Search for the cell housing the specified text and yield its (x, y) center coordinate. 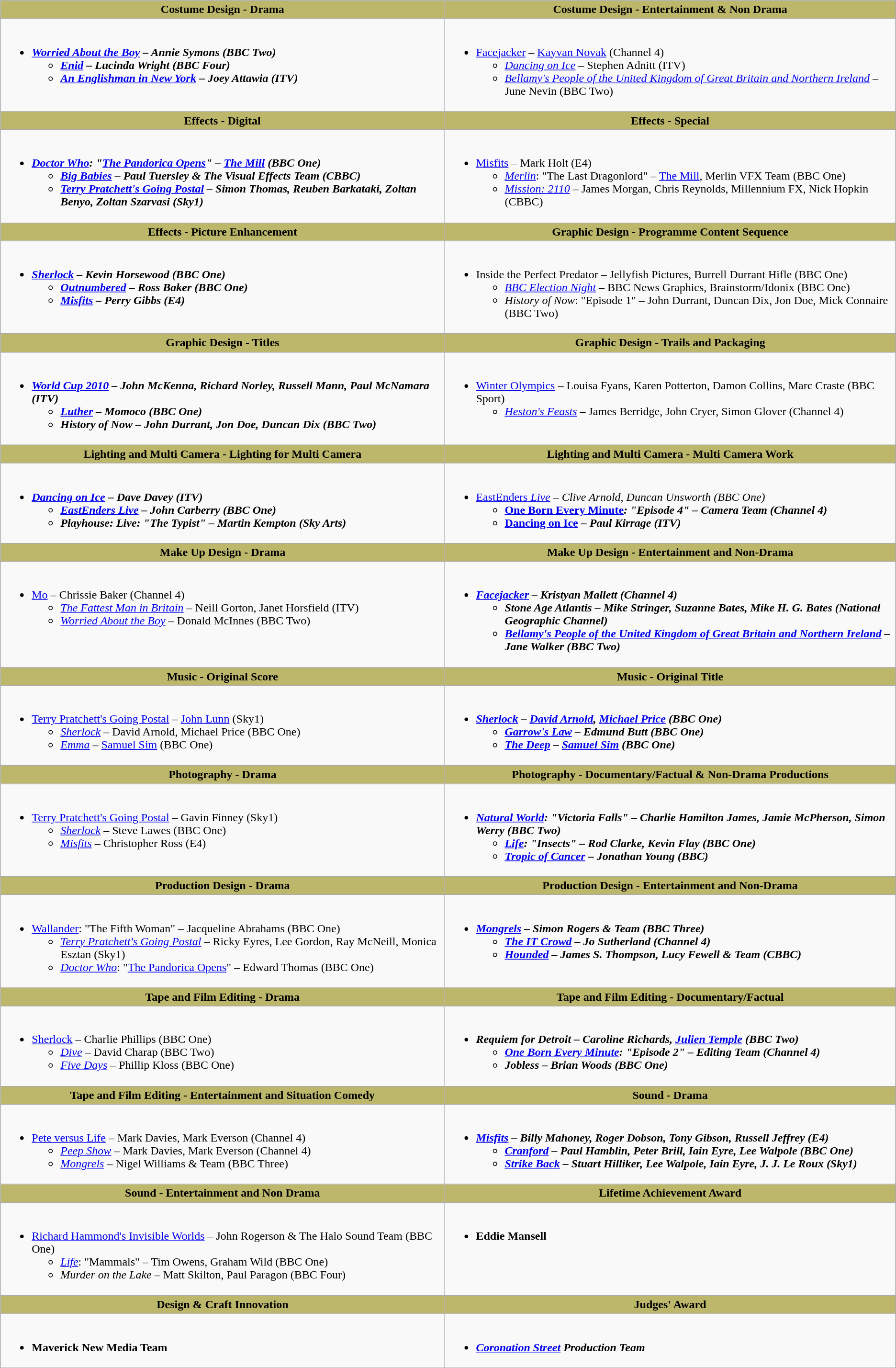
Maverick New Media Team (223, 1341)
Costume Design - Drama (223, 10)
Sound - Entertainment and Non Drama (223, 1193)
Tape and Film Editing - Drama (223, 997)
Effects - Special (670, 121)
Photography - Documentary/Factual & Non-Drama Productions (670, 775)
Production Design - Entertainment and Non-Drama (670, 886)
Lifetime Achievement Award (670, 1193)
Graphic Design - Titles (223, 343)
Tape and Film Editing - Entertainment and Situation Comedy (223, 1095)
Production Design - Drama (223, 886)
Lighting and Multi Camera - Multi Camera Work (670, 454)
Tape and Film Editing - Documentary/Factual (670, 997)
Lighting and Multi Camera - Lighting for Multi Camera (223, 454)
Graphic Design - Trails and Packaging (670, 343)
Sherlock – David Arnold, Michael Price (BBC One)Garrow's Law – Edmund Butt (BBC One)The Deep – Samuel Sim (BBC One) (670, 726)
Music - Original Score (223, 677)
Make Up Design - Entertainment and Non-Drama (670, 552)
Worried About the Boy – Annie Symons (BBC Two)Enid – Lucinda Wright (BBC Four)An Englishman in New York – Joey Attawia (ITV) (223, 65)
Photography - Drama (223, 775)
Effects - Picture Enhancement (223, 232)
Effects - Digital (223, 121)
Mongrels – Simon Rogers & Team (BBC Three)The IT Crowd – Jo Sutherland (Channel 4)Hounded – James S. Thompson, Lucy Fewell & Team (CBBC) (670, 941)
Terry Pratchett's Going Postal – Gavin Finney (Sky1)Sherlock – Steve Lawes (BBC One)Misfits – Christopher Ross (E4) (223, 830)
Judges' Award (670, 1304)
Music - Original Title (670, 677)
Design & Craft Innovation (223, 1304)
Graphic Design - Programme Content Sequence (670, 232)
Coronation Street Production Team (670, 1341)
Costume Design - Entertainment & Non Drama (670, 10)
Sherlock – Kevin Horsewood (BBC One)Outnumbered – Ross Baker (BBC One)Misfits – Perry Gibbs (E4) (223, 287)
Dancing on Ice – Dave Davey (ITV)EastEnders Live – John Carberry (BBC One)Playhouse: Live: "The Typist" – Martin Kempton (Sky Arts) (223, 503)
Make Up Design - Drama (223, 552)
Sound - Drama (670, 1095)
Eddie Mansell (670, 1249)
Terry Pratchett's Going Postal – John Lunn (Sky1)Sherlock – David Arnold, Michael Price (BBC One)Emma – Samuel Sim (BBC One) (223, 726)
Pete versus Life – Mark Davies, Mark Everson (Channel 4)Peep Show – Mark Davies, Mark Everson (Channel 4)Mongrels – Nigel Williams & Team (BBC Three) (223, 1144)
Sherlock – Charlie Phillips (BBC One)Dive – David Charap (BBC Two)Five Days – Phillip Kloss (BBC One) (223, 1046)
Mo – Chrissie Baker (Channel 4)The Fattest Man in Britain – Neill Gorton, Janet Horsfield (ITV)Worried About the Boy – Donald McInnes (BBC Two) (223, 614)
